Provide the [X, Y] coordinate of the cell's center where the given text is located.  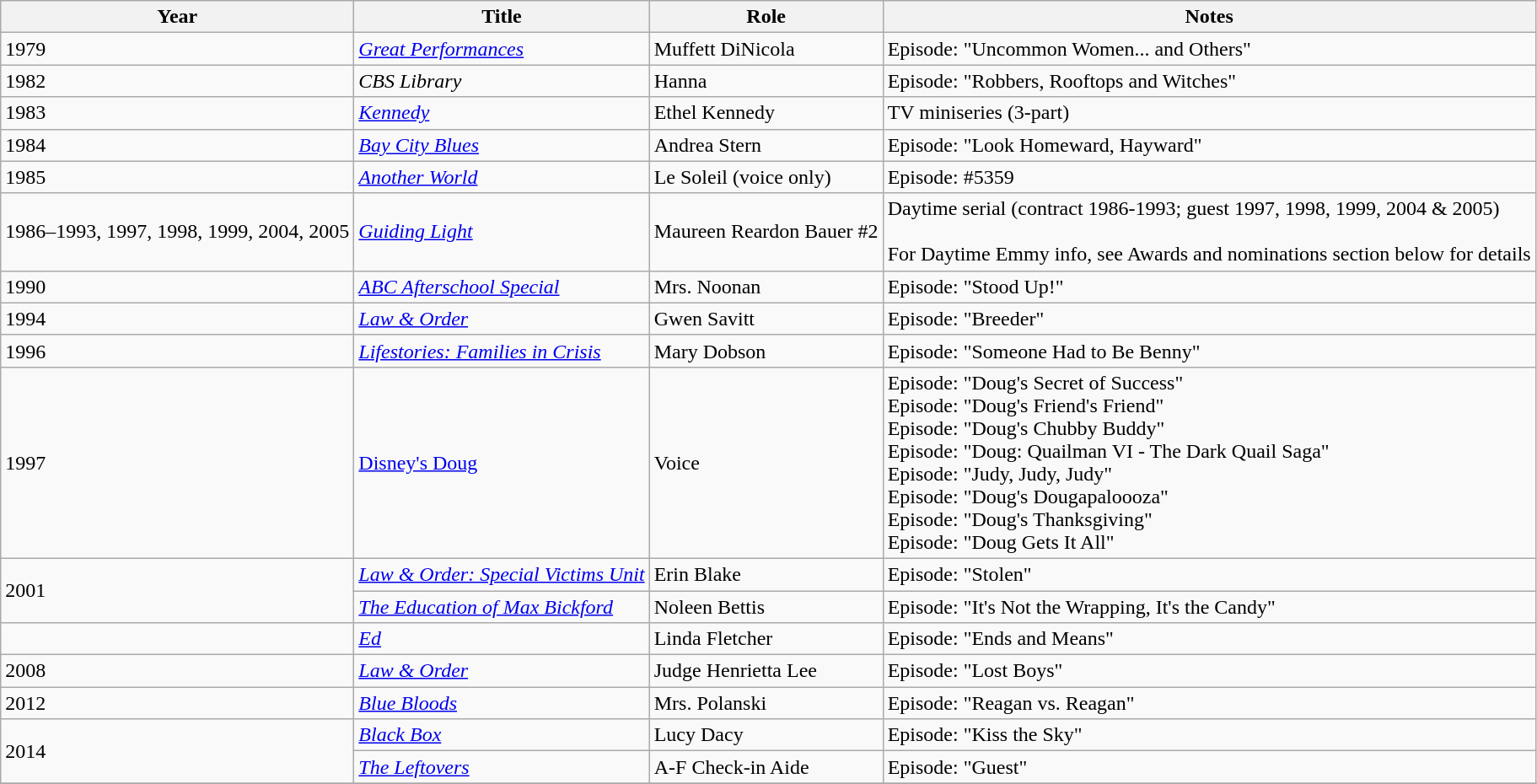
Notes [1209, 17]
Episode: "Stolen" [1209, 574]
Episode: "Kiss the Sky" [1209, 735]
TV miniseries (3-part) [1209, 113]
Role [766, 17]
Episode: "Robbers, Rooftops and Witches" [1209, 81]
Mary Dobson [766, 351]
Linda Fletcher [766, 639]
Black Box [502, 735]
2001 [177, 590]
Lucy Dacy [766, 735]
1979 [177, 49]
The Education of Max Bickford [502, 606]
Disney's Doug [502, 462]
Episode: "Uncommon Women... and Others" [1209, 49]
Kennedy [502, 113]
Hanna [766, 81]
2008 [177, 671]
1996 [177, 351]
Maureen Reardon Bauer #2 [766, 232]
Episode: "Look Homeward, Hayward" [1209, 145]
1985 [177, 177]
CBS Library [502, 81]
Muffett DiNicola [766, 49]
Judge Henrietta Lee [766, 671]
Episode: "Someone Had to Be Benny" [1209, 351]
Episode: "Breeder" [1209, 319]
Episode: "It's Not the Wrapping, It's the Candy" [1209, 606]
Title [502, 17]
Blue Bloods [502, 703]
Daytime serial (contract 1986-1993; guest 1997, 1998, 1999, 2004 & 2005)For Daytime Emmy info, see Awards and nominations section below for details [1209, 232]
Episode: "Stood Up!" [1209, 287]
Bay City Blues [502, 145]
Guiding Light [502, 232]
Noleen Bettis [766, 606]
Episode: "Lost Boys" [1209, 671]
Gwen Savitt [766, 319]
A-F Check-in Aide [766, 767]
Le Soleil (voice only) [766, 177]
Episode: "Ends and Means" [1209, 639]
Ed [502, 639]
Erin Blake [766, 574]
The Leftovers [502, 767]
Another World [502, 177]
Episode: "Guest" [1209, 767]
ABC Afterschool Special [502, 287]
Episode: "Reagan vs. Reagan" [1209, 703]
Mrs. Polanski [766, 703]
Lifestories: Families in Crisis [502, 351]
Year [177, 17]
Mrs. Noonan [766, 287]
1982 [177, 81]
Episode: #5359 [1209, 177]
1997 [177, 462]
Great Performances [502, 49]
2014 [177, 751]
Ethel Kennedy [766, 113]
1984 [177, 145]
1983 [177, 113]
1994 [177, 319]
Law & Order: Special Victims Unit [502, 574]
1986–1993, 1997, 1998, 1999, 2004, 2005 [177, 232]
2012 [177, 703]
1990 [177, 287]
Andrea Stern [766, 145]
Voice [766, 462]
